For the text-containing cell, return its midpoint in [x, y] coordinate format. 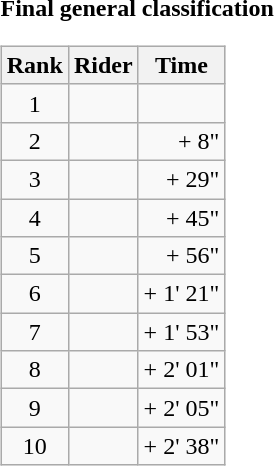
6 [34, 294]
Rank [34, 65]
+ 2' 01" [182, 370]
5 [34, 256]
8 [34, 370]
9 [34, 408]
+ 2' 05" [182, 408]
10 [34, 446]
+ 45" [182, 217]
+ 29" [182, 179]
3 [34, 179]
+ 1' 21" [182, 294]
Rider [103, 65]
2 [34, 141]
+ 2' 38" [182, 446]
+ 56" [182, 256]
7 [34, 332]
Time [182, 65]
+ 1' 53" [182, 332]
+ 8" [182, 141]
1 [34, 103]
4 [34, 217]
